Identify which cell holds the provided text, then report its (x, y) central coordinate. 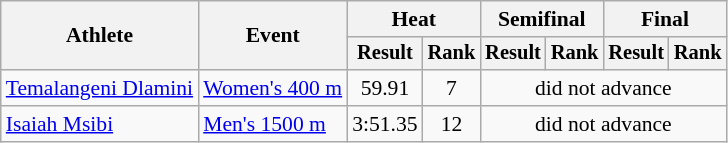
Temalangeni Dlamini (100, 88)
Men's 1500 m (272, 124)
Isaiah Msibi (100, 124)
59.91 (384, 88)
Heat (414, 19)
3:51.35 (384, 124)
Athlete (100, 36)
Semifinal (542, 19)
Event (272, 36)
12 (452, 124)
Final (664, 19)
7 (452, 88)
Women's 400 m (272, 88)
